Capture the cell that displays the provided text and extract its [X, Y] central coordinate. 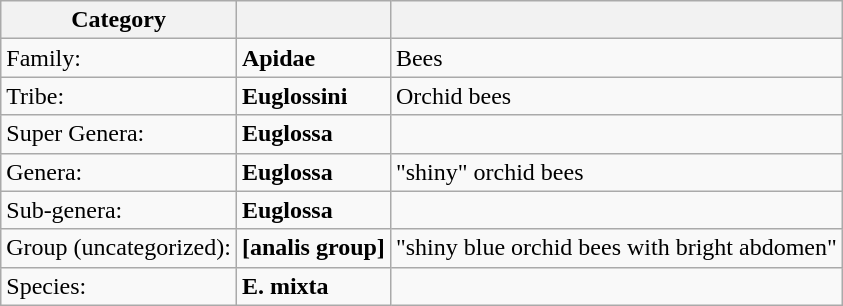
Genera: [119, 172]
Euglossini [313, 96]
Apidae [313, 58]
"shiny" orchid bees [616, 172]
Group (uncategorized): [119, 248]
E. mixta [313, 286]
"shiny blue orchid bees with bright abdomen" [616, 248]
Sub-genera: [119, 210]
Orchid bees [616, 96]
Bees [616, 58]
[analis group] [313, 248]
Category [119, 20]
Super Genera: [119, 134]
Tribe: [119, 96]
Family: [119, 58]
Species: [119, 286]
